Return the (X, Y) coordinate for the center point of the cell that contains the specified text.  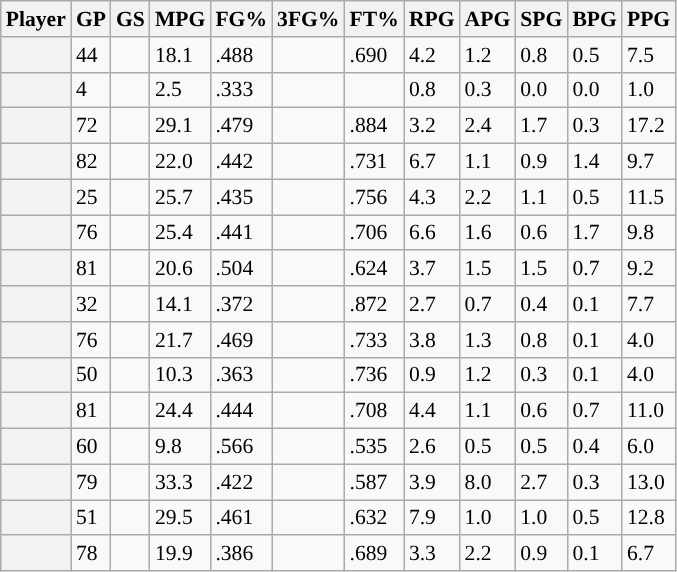
FG% (241, 19)
2.5 (180, 90)
.756 (374, 197)
9.7 (648, 162)
4.3 (432, 197)
GS (130, 19)
25 (91, 197)
18.1 (180, 55)
7.5 (648, 55)
3.2 (432, 126)
.632 (374, 518)
11.5 (648, 197)
24.4 (180, 411)
.872 (374, 304)
72 (91, 126)
.624 (374, 269)
.461 (241, 518)
6.6 (432, 233)
11.0 (648, 411)
.587 (374, 482)
9.2 (648, 269)
14.1 (180, 304)
PPG (648, 19)
3.8 (432, 340)
3.7 (432, 269)
.733 (374, 340)
1.6 (488, 233)
.690 (374, 55)
.444 (241, 411)
.535 (374, 447)
32 (91, 304)
.566 (241, 447)
25.7 (180, 197)
25.4 (180, 233)
.435 (241, 197)
FT% (374, 19)
1.3 (488, 340)
19.9 (180, 554)
RPG (432, 19)
10.3 (180, 375)
.469 (241, 340)
BPG (594, 19)
33.3 (180, 482)
12.8 (648, 518)
21.7 (180, 340)
.372 (241, 304)
.706 (374, 233)
SPG (541, 19)
MPG (180, 19)
4 (91, 90)
2.6 (432, 447)
3.3 (432, 554)
GP (91, 19)
51 (91, 518)
6.0 (648, 447)
20.6 (180, 269)
82 (91, 162)
22.0 (180, 162)
.736 (374, 375)
Player (36, 19)
.488 (241, 55)
13.0 (648, 482)
.441 (241, 233)
2.4 (488, 126)
.689 (374, 554)
.504 (241, 269)
.422 (241, 482)
.731 (374, 162)
29.5 (180, 518)
7.7 (648, 304)
29.1 (180, 126)
4.4 (432, 411)
.386 (241, 554)
.442 (241, 162)
44 (91, 55)
APG (488, 19)
.363 (241, 375)
1.4 (594, 162)
3FG% (308, 19)
79 (91, 482)
17.2 (648, 126)
.884 (374, 126)
60 (91, 447)
50 (91, 375)
.479 (241, 126)
7.9 (432, 518)
4.2 (432, 55)
3.9 (432, 482)
8.0 (488, 482)
.708 (374, 411)
.333 (241, 90)
78 (91, 554)
